Return the [X, Y] coordinate for the center point of the cell that contains the specified text.  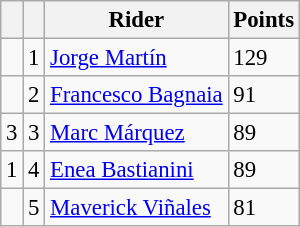
4 [34, 170]
Francesco Bagnaia [136, 95]
Rider [136, 20]
91 [264, 95]
Marc Márquez [136, 133]
5 [34, 208]
129 [264, 58]
2 [34, 95]
Points [264, 20]
Enea Bastianini [136, 170]
Maverick Viñales [136, 208]
Jorge Martín [136, 58]
81 [264, 208]
